Locate the cell with the specified text and output its [X, Y] center coordinate. 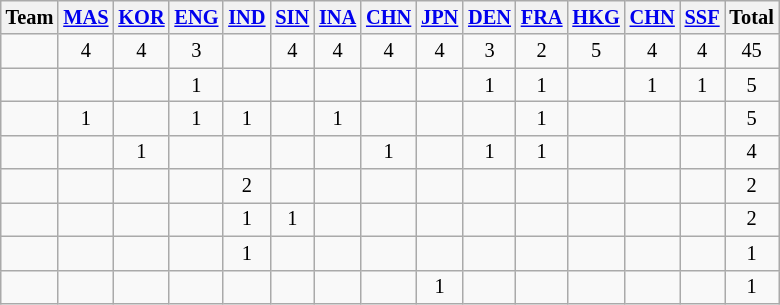
DEN [490, 17]
KOR [141, 17]
SIN [292, 17]
FRA [542, 17]
IND [246, 17]
Total [751, 17]
ENG [196, 17]
45 [751, 51]
Team [30, 17]
HKG [596, 17]
INA [338, 17]
JPN [440, 17]
MAS [86, 17]
SSF [702, 17]
